Return [x, y] of the center of cell containing provided text 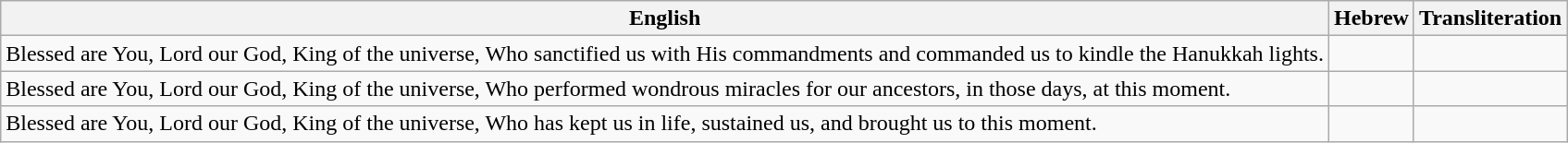
Hebrew [1371, 18]
Blessed are You, Lord our God, King of the universe, Who has kept us in life, sustained us, and brought us to this moment. [665, 124]
Blessed are You, Lord our God, King of the universe, Who performed wondrous miracles for our ancestors, in those days, at this moment. [665, 89]
Transliteration [1489, 18]
Blessed are You, Lord our God, King of the universe, Who sanctified us with His commandments and commanded us to kindle the Hanukkah lights. [665, 54]
English [665, 18]
